Search for the cell housing the specified text and yield its [x, y] center coordinate. 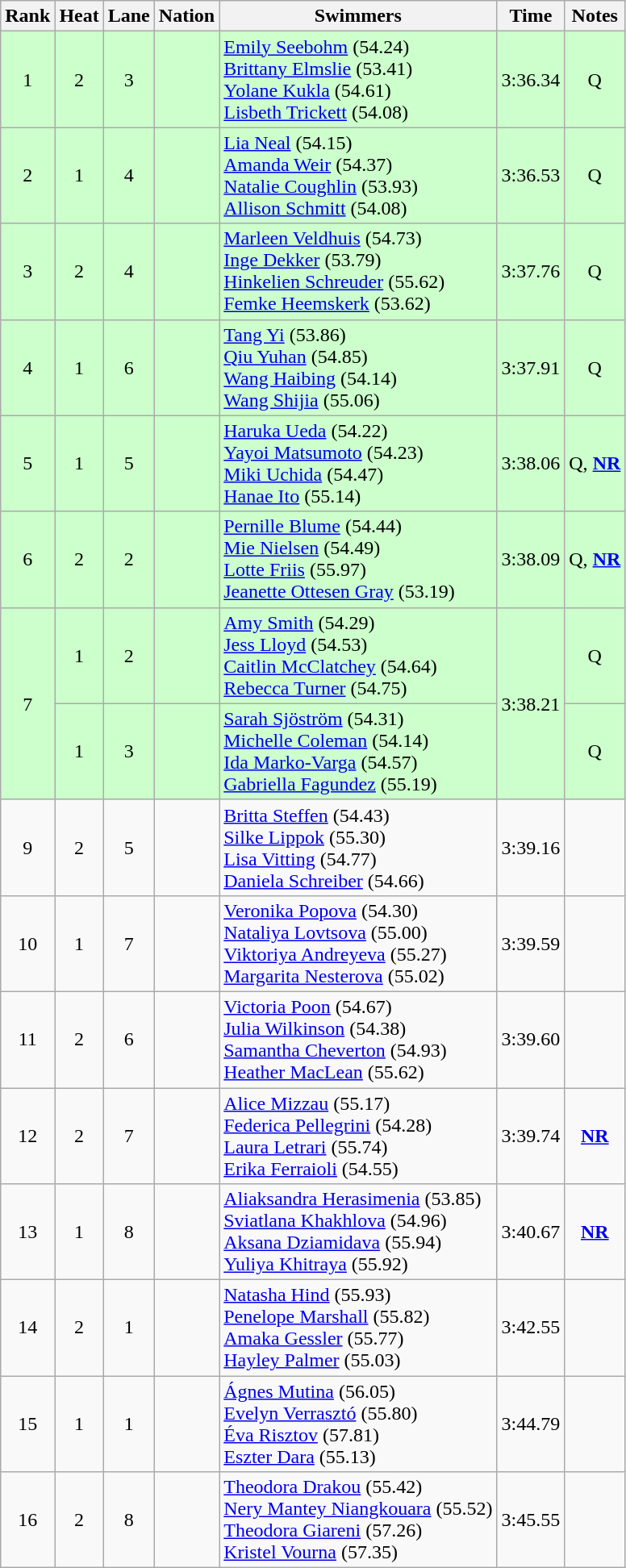
Rank [27, 16]
15 [27, 1424]
13 [27, 1232]
10 [27, 944]
Ágnes Mutina (56.05)Evelyn Verrasztó (55.80)Éva Risztov (57.81)Eszter Dara (55.13) [358, 1424]
Notes [595, 16]
11 [27, 1039]
14 [27, 1328]
Lane [129, 16]
Amy Smith (54.29)Jess Lloyd (54.53)Caitlin McClatchey (54.64)Rebecca Turner (54.75) [358, 655]
3:36.34 [531, 79]
Lia Neal (54.15)Amanda Weir (54.37)Natalie Coughlin (53.93)Allison Schmitt (54.08) [358, 176]
Haruka Ueda (54.22)Yayoi Matsumoto (54.23)Miki Uchida (54.47)Hanae Ito (55.14) [358, 463]
Victoria Poon (54.67)Julia Wilkinson (54.38)Samantha Cheverton (54.93)Heather MacLean (55.62) [358, 1039]
Emily Seebohm (54.24)Brittany Elmslie (53.41)Yolane Kukla (54.61)Lisbeth Trickett (54.08) [358, 79]
Natasha Hind (55.93)Penelope Marshall (55.82)Amaka Gessler (55.77)Hayley Palmer (55.03) [358, 1328]
9 [27, 847]
3:39.74 [531, 1136]
3:37.76 [531, 271]
Nation [186, 16]
3:38.09 [531, 560]
16 [27, 1520]
3:38.06 [531, 463]
Tang Yi (53.86)Qiu Yuhan (54.85)Wang Haibing (54.14)Wang Shijia (55.06) [358, 368]
3:45.55 [531, 1520]
3:40.67 [531, 1232]
3:39.60 [531, 1039]
Time [531, 16]
Swimmers [358, 16]
3:44.79 [531, 1424]
3:37.91 [531, 368]
Heat [79, 16]
Aliaksandra Herasimenia (53.85)Sviatlana Khakhlova (54.96)Aksana Dziamidava (55.94)Yuliya Khitraya (55.92) [358, 1232]
Britta Steffen (54.43)Silke Lippok (55.30)Lisa Vitting (54.77)Daniela Schreiber (54.66) [358, 847]
Alice Mizzau (55.17)Federica Pellegrini (54.28)Laura Letrari (55.74)Erika Ferraioli (54.55) [358, 1136]
3:39.16 [531, 847]
3:36.53 [531, 176]
Sarah Sjöström (54.31)Michelle Coleman (54.14)Ida Marko-Varga (54.57)Gabriella Fagundez (55.19) [358, 752]
12 [27, 1136]
Veronika Popova (54.30)Nataliya Lovtsova (55.00)Viktoriya Andreyeva (55.27)Margarita Nesterova (55.02) [358, 944]
Pernille Blume (54.44)Mie Nielsen (54.49)Lotte Friis (55.97)Jeanette Ottesen Gray (53.19) [358, 560]
3:39.59 [531, 944]
Theodora Drakou (55.42)Nery Mantey Niangkouara (55.52)Theodora Giareni (57.26)Kristel Vourna (57.35) [358, 1520]
3:42.55 [531, 1328]
3:38.21 [531, 703]
Marleen Veldhuis (54.73)Inge Dekker (53.79)Hinkelien Schreuder (55.62)Femke Heemskerk (53.62) [358, 271]
